Output the [x, y] coordinate of the center of the cell containing the given text.  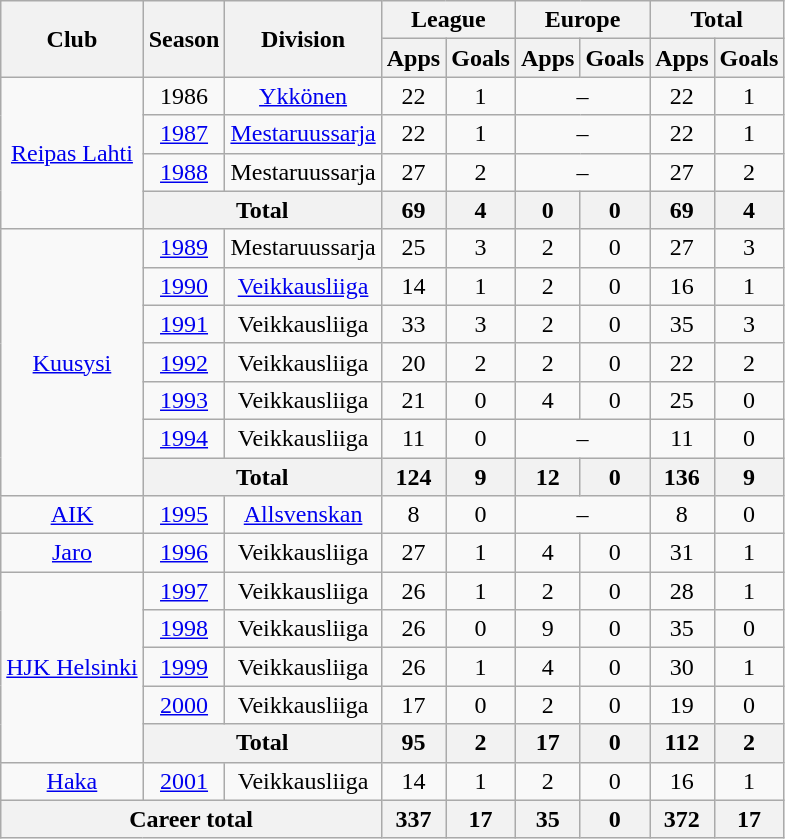
1986 [184, 96]
Europe [582, 20]
HJK Helsinki [72, 667]
1997 [184, 591]
2001 [184, 781]
12 [547, 477]
337 [413, 819]
AIK [72, 515]
1990 [184, 286]
Allsvenskan [303, 515]
Kuusysi [72, 362]
30 [682, 667]
2000 [184, 705]
28 [682, 591]
Season [184, 39]
Club [72, 39]
1999 [184, 667]
1998 [184, 629]
1989 [184, 248]
1993 [184, 400]
20 [413, 362]
Haka [72, 781]
Career total [192, 819]
31 [682, 553]
1991 [184, 324]
33 [413, 324]
League [448, 20]
19 [682, 705]
1995 [184, 515]
95 [413, 743]
21 [413, 400]
1994 [184, 438]
1987 [184, 134]
1992 [184, 362]
372 [682, 819]
Reipas Lahti [72, 153]
Division [303, 39]
124 [413, 477]
112 [682, 743]
1996 [184, 553]
Jaro [72, 553]
Ykkönen [303, 96]
136 [682, 477]
1988 [184, 172]
